Return the [X, Y] coordinate for the center point of the cell that contains the specified text.  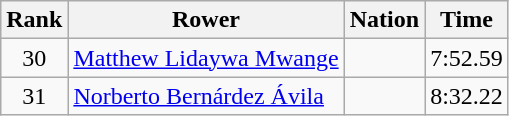
Matthew Lidaywa Mwange [206, 58]
Nation [384, 20]
7:52.59 [467, 58]
Time [467, 20]
31 [34, 96]
Rower [206, 20]
8:32.22 [467, 96]
30 [34, 58]
Rank [34, 20]
Norberto Bernárdez Ávila [206, 96]
